Detect which cell encompasses the target text, then output its [X, Y] center coordinate. 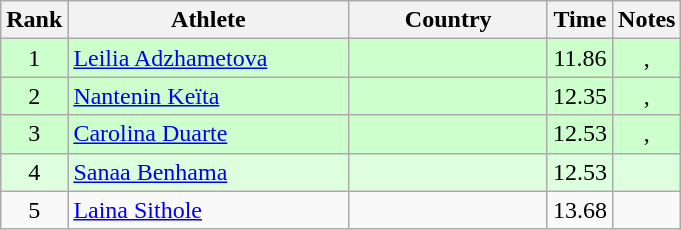
1 [34, 58]
2 [34, 96]
Leilia Adzhametova [208, 58]
5 [34, 210]
Country [448, 20]
Sanaa Benhama [208, 172]
Athlete [208, 20]
11.86 [580, 58]
4 [34, 172]
13.68 [580, 210]
Nantenin Keïta [208, 96]
3 [34, 134]
Carolina Duarte [208, 134]
Notes [647, 20]
Rank [34, 20]
12.35 [580, 96]
Time [580, 20]
Laina Sithole [208, 210]
